Pinpoint the cell where the given text exists, returning its [x, y] midpoint coordinate. 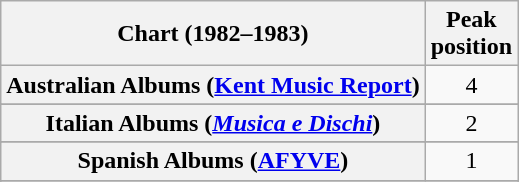
4 [471, 85]
Australian Albums (Kent Music Report) [213, 85]
Chart (1982–1983) [213, 34]
2 [471, 123]
Spanish Albums (AFYVE) [213, 161]
Italian Albums (Musica e Dischi) [213, 123]
1 [471, 161]
Peakposition [471, 34]
